Determine the (X, Y) coordinate at the center of the cell enclosing the given text.  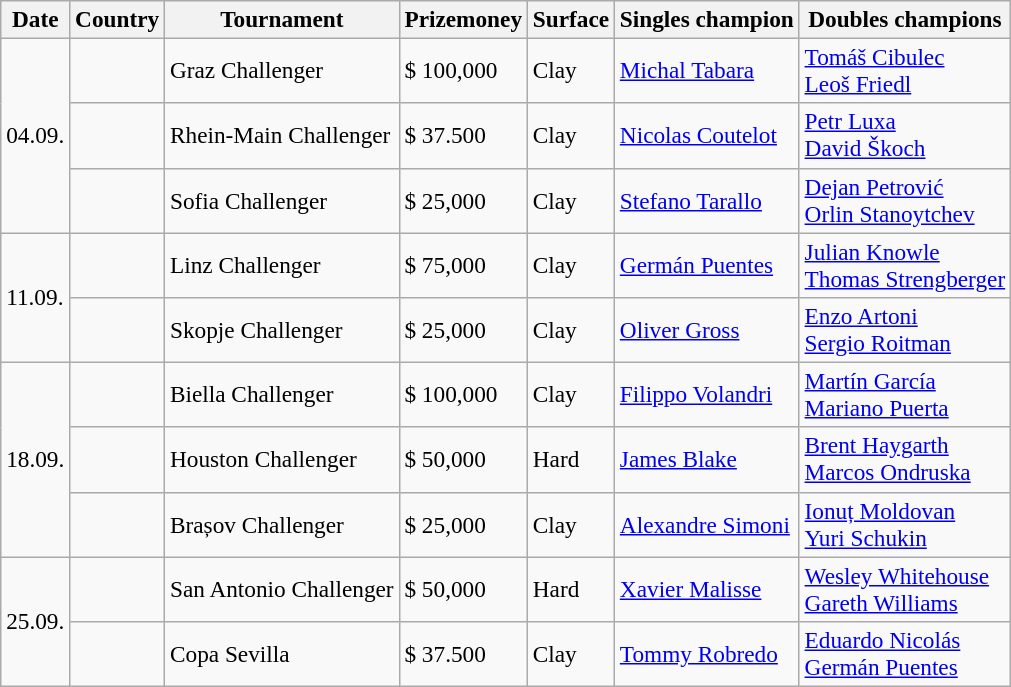
Xavier Malisse (706, 588)
Tournament (282, 19)
Enzo Artoni Sergio Roitman (904, 330)
Wesley Whitehouse Gareth Williams (904, 588)
Dejan Petrović Orlin Stanoytchev (904, 200)
Oliver Gross (706, 330)
Sofia Challenger (282, 200)
Filippo Volandri (706, 394)
Ionuț Moldovan Yuri Schukin (904, 524)
Martín García Mariano Puerta (904, 394)
Julian Knowle Thomas Strengberger (904, 264)
Brașov Challenger (282, 524)
Graz Challenger (282, 70)
Country (118, 19)
18.09. (36, 459)
San Antonio Challenger (282, 588)
Alexandre Simoni (706, 524)
Nicolas Coutelot (706, 136)
Date (36, 19)
Brent Haygarth Marcos Ondruska (904, 460)
04.09. (36, 135)
Germán Puentes (706, 264)
Rhein-Main Challenger (282, 136)
Skopje Challenger (282, 330)
Linz Challenger (282, 264)
James Blake (706, 460)
Eduardo Nicolás Germán Puentes (904, 654)
Stefano Tarallo (706, 200)
Surface (570, 19)
Singles champion (706, 19)
Houston Challenger (282, 460)
Biella Challenger (282, 394)
Michal Tabara (706, 70)
Doubles champions (904, 19)
$ 75,000 (463, 264)
Petr Luxa David Škoch (904, 136)
25.09. (36, 621)
Copa Sevilla (282, 654)
11.09. (36, 297)
Tomáš Cibulec Leoš Friedl (904, 70)
Prizemoney (463, 19)
Tommy Robredo (706, 654)
